Detect which cell encompasses the target text, then output its [X, Y] center coordinate. 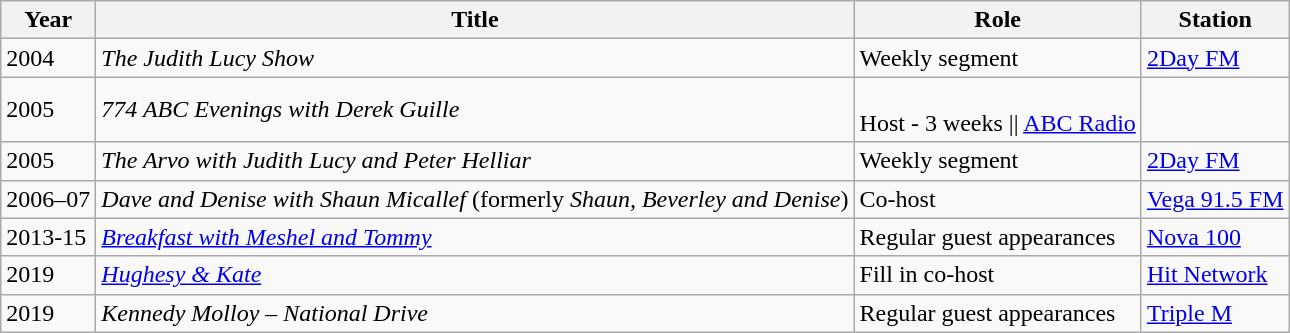
Triple M [1215, 313]
The Judith Lucy Show [475, 58]
774 ABC Evenings with Derek Guille [475, 110]
Breakfast with Meshel and Tommy [475, 237]
Year [48, 20]
Fill in co-host [998, 275]
2013-15 [48, 237]
2006–07 [48, 199]
Host - 3 weeks || ABC Radio [998, 110]
Role [998, 20]
Kennedy Molloy – National Drive [475, 313]
The Arvo with Judith Lucy and Peter Helliar [475, 161]
Nova 100 [1215, 237]
2004 [48, 58]
Title [475, 20]
Station [1215, 20]
Co-host [998, 199]
Hughesy & Kate [475, 275]
Dave and Denise with Shaun Micallef (formerly Shaun, Beverley and Denise) [475, 199]
Vega 91.5 FM [1215, 199]
Hit Network [1215, 275]
